Output the (x, y) coordinate of the center of the cell containing the given text.  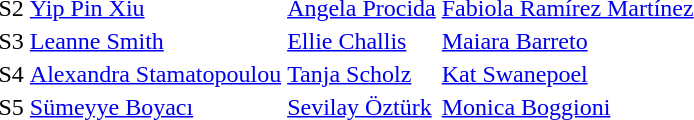
Leanne Smith (155, 41)
Tanja Scholz (362, 74)
Alexandra Stamatopoulou (155, 74)
Ellie Challis (362, 41)
